Extract the (X, Y) coordinate from the center of the cell holding the provided text.  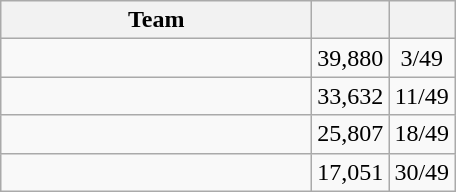
18/49 (422, 134)
30/49 (422, 172)
25,807 (350, 134)
33,632 (350, 96)
Team (156, 20)
11/49 (422, 96)
39,880 (350, 58)
3/49 (422, 58)
17,051 (350, 172)
